Detect which cell encompasses the target text, then output its [x, y] center coordinate. 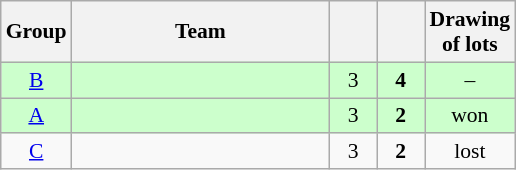
Team [201, 32]
B [36, 80]
C [36, 152]
Group [36, 32]
Drawing of lots [470, 32]
A [36, 116]
– [470, 80]
won [470, 116]
lost [470, 152]
4 [401, 80]
